Provide the [x, y] coordinate of the cell's center where the given text is located.  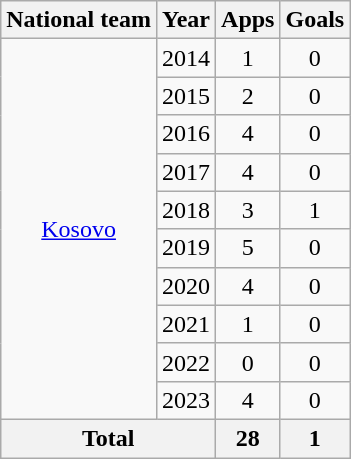
3 [248, 210]
2015 [186, 96]
2 [248, 96]
5 [248, 248]
Kosovo [79, 230]
2019 [186, 248]
2020 [186, 286]
2017 [186, 172]
2014 [186, 58]
2023 [186, 400]
Year [186, 20]
2021 [186, 324]
Total [108, 438]
2022 [186, 362]
National team [79, 20]
2016 [186, 134]
Apps [248, 20]
2018 [186, 210]
28 [248, 438]
Goals [315, 20]
